Detect which cell encompasses the target text, then output its [X, Y] center coordinate. 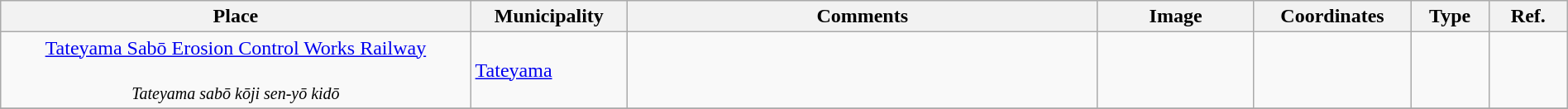
Image [1176, 17]
Municipality [549, 17]
Type [1451, 17]
Tateyama Sabō Erosion Control Works RailwayTateyama sabō kōji sen-yō kidō [236, 70]
Coordinates [1331, 17]
Place [236, 17]
Tateyama [549, 70]
Ref. [1528, 17]
Comments [863, 17]
